Identify which cell holds the provided text, then report its (X, Y) central coordinate. 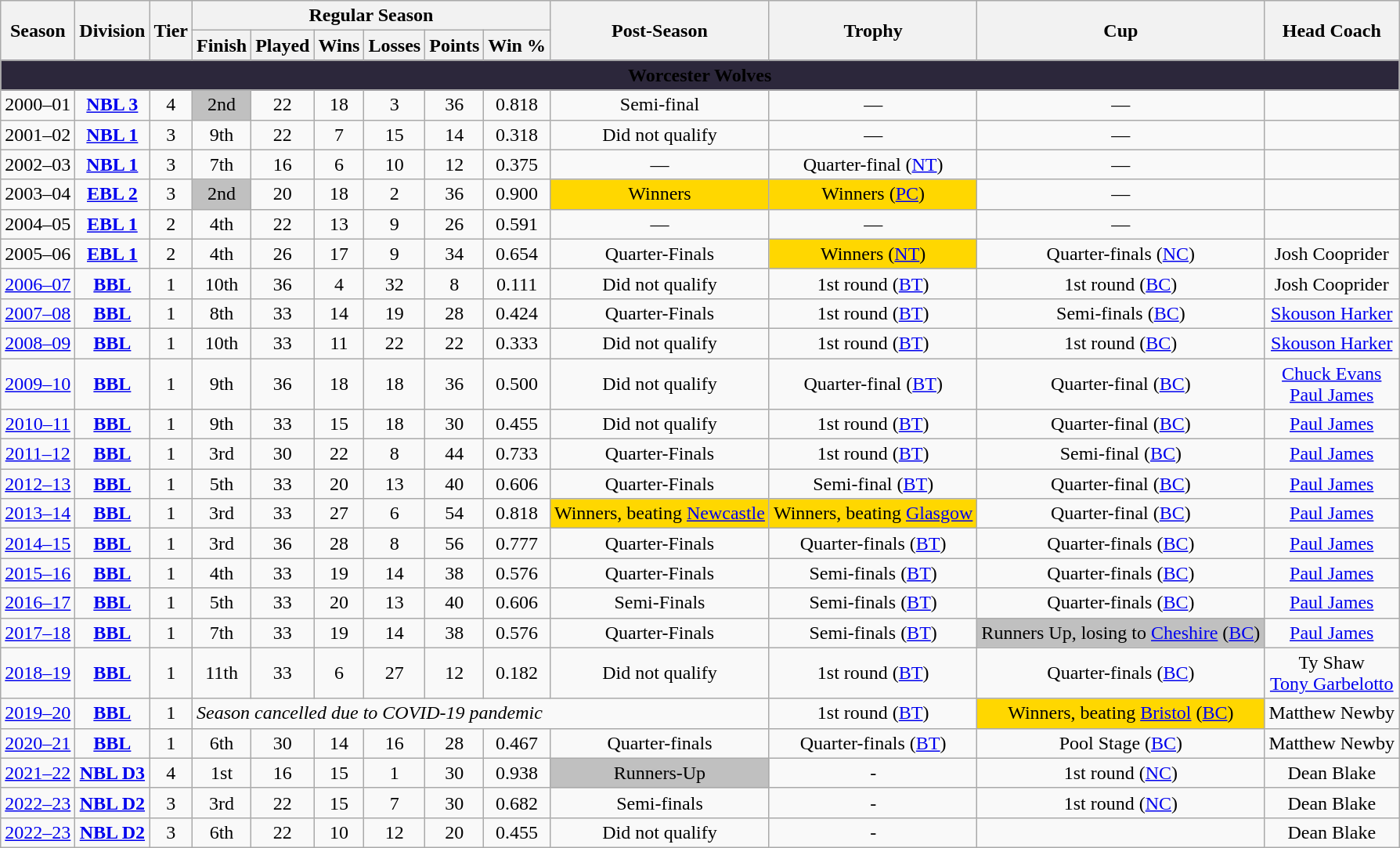
Season (38, 31)
2006–07 (38, 283)
0.777 (517, 543)
2021–22 (38, 773)
1st (222, 773)
2019–20 (38, 713)
2012–13 (38, 484)
Runners Up, losing to Cheshire (BC) (1121, 633)
0.900 (517, 194)
0.500 (517, 384)
2001–02 (38, 135)
11th (222, 673)
Winners (NT) (872, 254)
Finish (222, 45)
Win % (517, 45)
2011–12 (38, 454)
11 (339, 343)
56 (454, 543)
Quarter-final (NT) (872, 164)
Points (454, 45)
0.467 (517, 743)
44 (454, 454)
Winners (659, 194)
Chuck Evans Paul James (1332, 384)
2020–21 (38, 743)
Season cancelled due to COVID-19 pandemic (481, 713)
Semi-finals (659, 803)
2008–09 (38, 343)
Division (113, 31)
2018–19 (38, 673)
0.424 (517, 313)
34 (454, 254)
54 (454, 514)
32 (395, 283)
2007–08 (38, 313)
0.591 (517, 224)
Semi-finals (BC) (1121, 313)
2015–16 (38, 573)
Losses (395, 45)
EBL 2 (113, 194)
Winners (PC) (872, 194)
Quarter-finals (659, 743)
NBL D3 (113, 773)
Regular Season (371, 16)
0.318 (517, 135)
Pool Stage (BC) (1121, 743)
Cup (1121, 31)
Winners, beating Bristol (BC) (1121, 713)
Winners, beating Glasgow (872, 514)
Ty Shaw Tony Garbelotto (1332, 673)
Tier (171, 31)
17 (339, 254)
0.375 (517, 164)
Semi-final (BT) (872, 484)
Semi-final (659, 105)
8th (222, 313)
0.682 (517, 803)
0.111 (517, 283)
Semi-Finals (659, 603)
2013–14 (38, 514)
Head Coach (1332, 31)
0.654 (517, 254)
2016–17 (38, 603)
2002–03 (38, 164)
2004–05 (38, 224)
Runners-Up (659, 773)
2005–06 (38, 254)
2017–18 (38, 633)
Quarter-final (BT) (872, 384)
2003–04 (38, 194)
Wins (339, 45)
0.938 (517, 773)
2014–15 (38, 543)
Winners, beating Newcastle (659, 514)
Post-Season (659, 31)
2000–01 (38, 105)
Worcester Wolves (700, 75)
0.733 (517, 454)
Trophy (872, 31)
Played (283, 45)
2010–11 (38, 424)
NBL 3 (113, 105)
0.182 (517, 673)
2009–10 (38, 384)
0.333 (517, 343)
Semi-final (BC) (1121, 454)
Quarter-finals (NC) (1121, 254)
